Extract the (X, Y) coordinate from the center of the cell holding the provided text.  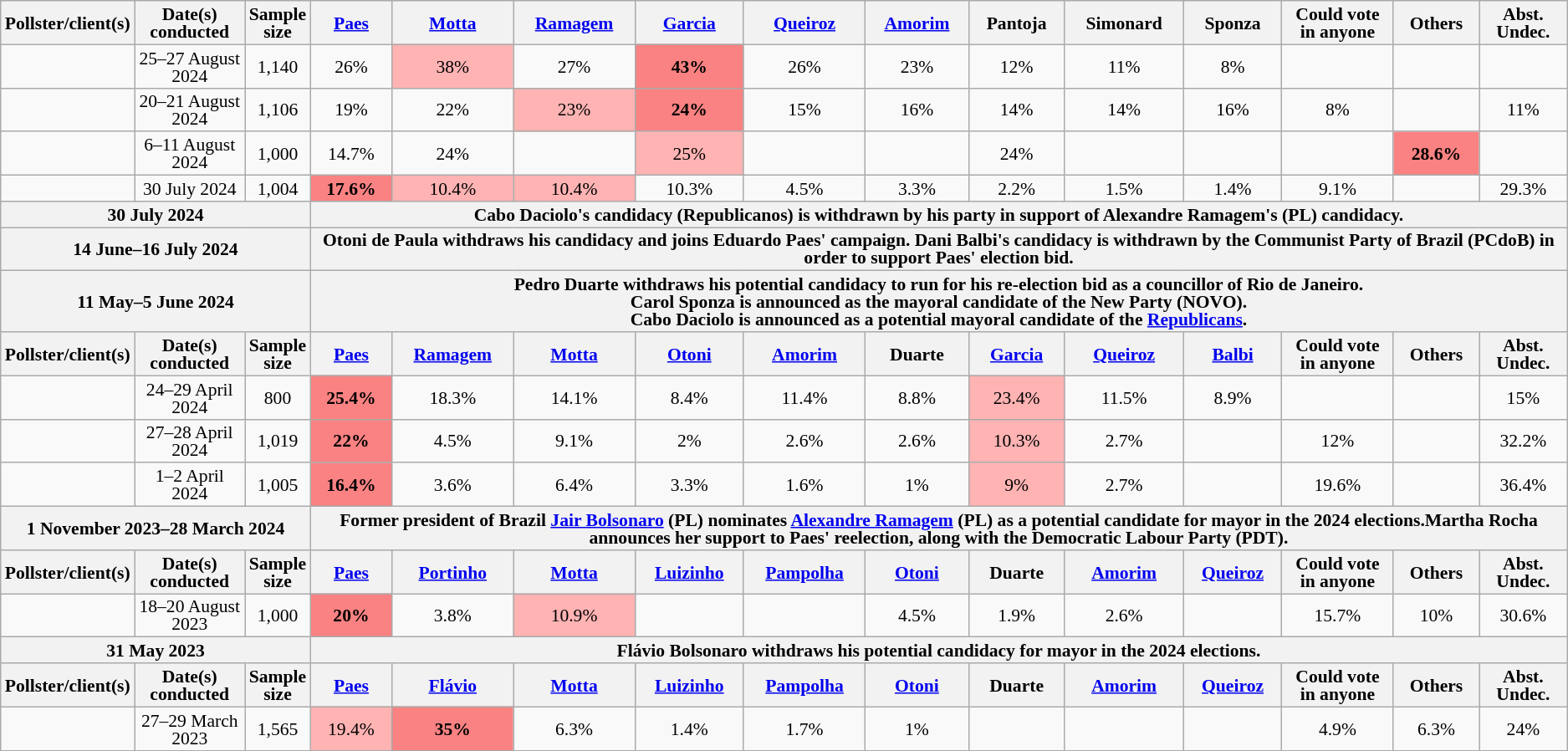
11 May–5 June 2024 (156, 301)
29.3% (1524, 189)
30.6% (1524, 616)
28.6% (1437, 154)
25.4% (351, 397)
1,004 (278, 189)
1,565 (278, 728)
25% (689, 154)
18–20 August 2023 (190, 616)
8.9% (1233, 397)
20–21 August 2024 (190, 110)
35% (453, 728)
10% (1437, 616)
9% (1017, 485)
20% (351, 616)
18.3% (453, 397)
3.6% (453, 485)
27–29 March 2023 (190, 728)
Pantoja (1017, 23)
19.6% (1338, 485)
800 (278, 397)
16.4% (351, 485)
6.4% (574, 485)
15.7% (1338, 616)
6–11 August 2024 (190, 154)
1.6% (804, 485)
10.9% (574, 616)
1–2 April 2024 (190, 485)
Portinho (453, 572)
2.2% (1017, 189)
4.9% (1338, 728)
14.1% (574, 397)
19% (351, 110)
25–27 August 2024 (190, 66)
17.6% (351, 189)
8.4% (689, 397)
Balbi (1233, 354)
24–29 April 2024 (190, 397)
1,005 (278, 485)
27–28 April 2024 (190, 441)
2% (689, 441)
1,140 (278, 66)
14.7% (351, 154)
43% (689, 66)
1,019 (278, 441)
23.4% (1017, 397)
Simonard (1124, 23)
32.2% (1524, 441)
1 November 2023–28 March 2024 (156, 529)
19.4% (351, 728)
3.8% (453, 616)
27% (574, 66)
1.5% (1124, 189)
38% (453, 66)
1,106 (278, 110)
11.4% (804, 397)
8.8% (917, 397)
14 June–16 July 2024 (156, 249)
Cabo Daciolo's candidacy (Republicanos) is withdrawn by his party in support of Alexandre Ramagem's (PL) candidacy. (938, 214)
1.7% (804, 728)
31 May 2023 (156, 651)
Flávio Bolsonaro withdraws his potential candidacy for mayor in the 2024 elections. (938, 651)
Sponza (1233, 23)
1.9% (1017, 616)
36.4% (1524, 485)
11.5% (1124, 397)
Flávio (453, 685)
